Pinpoint the cell where the given text exists, returning its (X, Y) midpoint coordinate. 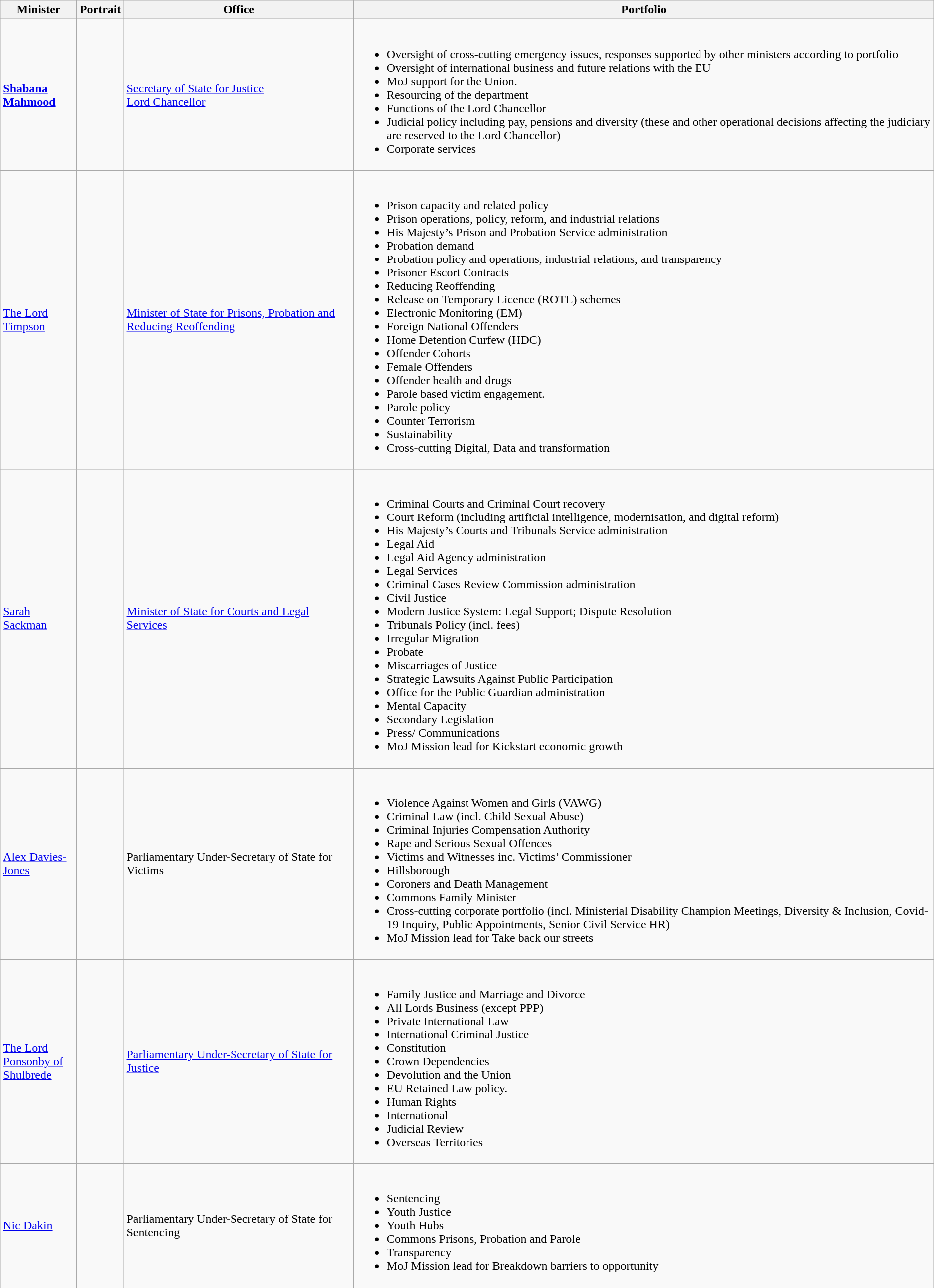
Portfolio (644, 10)
Shabana Mahmood (39, 95)
Alex Davies-Jones (39, 863)
Parliamentary Under-Secretary of State for Sentencing (238, 1226)
SentencingYouth JusticeYouth HubsCommons Prisons, Probation and ParoleTransparencyMoJ Mission lead for Breakdown barriers to opportunity (644, 1226)
Secretary of State for JusticeLord Chancellor (238, 95)
Minister of State for Courts and Legal Services (238, 619)
Office (238, 10)
Parliamentary Under-Secretary of State for Victims (238, 863)
Parliamentary Under-Secretary of State for Justice (238, 1061)
Portrait (100, 10)
Minister (39, 10)
Sarah Sackman (39, 619)
The Lord Ponsonby of Shulbrede (39, 1061)
Minister of State for Prisons, Probation and Reducing Reoffending (238, 319)
The Lord Timpson (39, 319)
Nic Dakin (39, 1226)
